Scan for the cell matching the given text and deliver its (X, Y) coordinate at center. 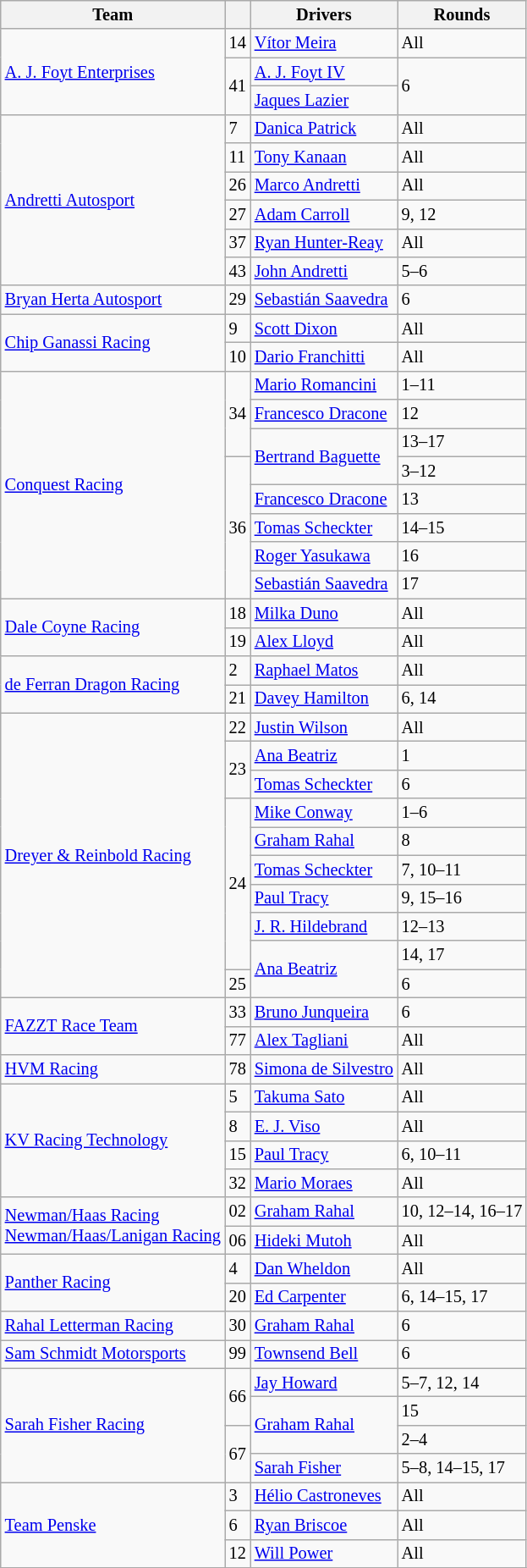
Milka Duno (324, 613)
Mike Conway (324, 813)
Drivers (324, 14)
Chip Ganassi Racing (113, 342)
Ryan Hunter-Reay (324, 243)
1–6 (462, 813)
KV Racing Technology (113, 1140)
7, 10–11 (462, 870)
34 (238, 413)
Takuma Sato (324, 1097)
27 (238, 214)
99 (238, 1354)
3–12 (462, 471)
9, 15–16 (462, 898)
29 (238, 300)
Dario Franchitti (324, 356)
6, 14 (462, 698)
Jay Howard (324, 1383)
26 (238, 185)
4 (238, 1268)
10, 12–14, 16–17 (462, 1212)
Jaques Lazier (324, 100)
32 (238, 1183)
13–17 (462, 442)
Justin Wilson (324, 727)
Newman/Haas Racing Newman/Haas/Lanigan Racing (113, 1226)
HVM Racing (113, 1069)
Dale Coyne Racing (113, 627)
22 (238, 727)
5–8, 14–15, 17 (462, 1468)
20 (238, 1297)
1 (462, 755)
Sarah Fisher Racing (113, 1426)
2 (238, 670)
14–15 (462, 527)
Roger Yasukawa (324, 556)
Conquest Racing (113, 484)
Bruno Junqueira (324, 1012)
Adam Carroll (324, 214)
E. J. Viso (324, 1126)
19 (238, 642)
9, 12 (462, 214)
77 (238, 1041)
Andretti Autosport (113, 200)
66 (238, 1397)
11 (238, 157)
Marco Andretti (324, 185)
06 (238, 1240)
78 (238, 1069)
Tony Kanaan (324, 157)
Panther Racing (113, 1282)
A. J. Foyt IV (324, 72)
John Andretti (324, 271)
Davey Hamilton (324, 698)
Team (113, 14)
A. J. Foyt Enterprises (113, 71)
36 (238, 527)
Hideki Mutoh (324, 1240)
23 (238, 769)
21 (238, 698)
17 (462, 584)
5–7, 12, 14 (462, 1383)
13 (462, 499)
16 (462, 556)
Team Penske (113, 1524)
5–6 (462, 271)
6, 14–15, 17 (462, 1297)
Mario Moraes (324, 1183)
18 (238, 613)
Dan Wheldon (324, 1268)
9 (238, 329)
6, 10–11 (462, 1155)
Bryan Herta Autosport (113, 300)
Alex Tagliani (324, 1041)
Ryan Briscoe (324, 1525)
Sarah Fisher (324, 1468)
Dreyer & Reinbold Racing (113, 855)
Scott Dixon (324, 329)
14 (238, 43)
Simona de Silvestro (324, 1069)
Rounds (462, 14)
30 (238, 1326)
7 (238, 129)
1–11 (462, 385)
Townsend Bell (324, 1354)
02 (238, 1212)
41 (238, 86)
67 (238, 1453)
de Ferran Dragon Racing (113, 684)
43 (238, 271)
10 (238, 356)
Vítor Meira (324, 43)
Danica Patrick (324, 129)
Mario Romancini (324, 385)
Raphael Matos (324, 670)
Sam Schmidt Motorsports (113, 1354)
FAZZT Race Team (113, 1026)
12–13 (462, 926)
3 (238, 1496)
5 (238, 1097)
14, 17 (462, 955)
J. R. Hildebrand (324, 926)
Ed Carpenter (324, 1297)
2–4 (462, 1439)
Bertrand Baguette (324, 455)
Rahal Letterman Racing (113, 1326)
Hélio Castroneves (324, 1496)
Will Power (324, 1554)
37 (238, 243)
Alex Lloyd (324, 642)
33 (238, 1012)
25 (238, 984)
24 (238, 884)
